Scan for the cell matching the given text and deliver its [x, y] coordinate at center. 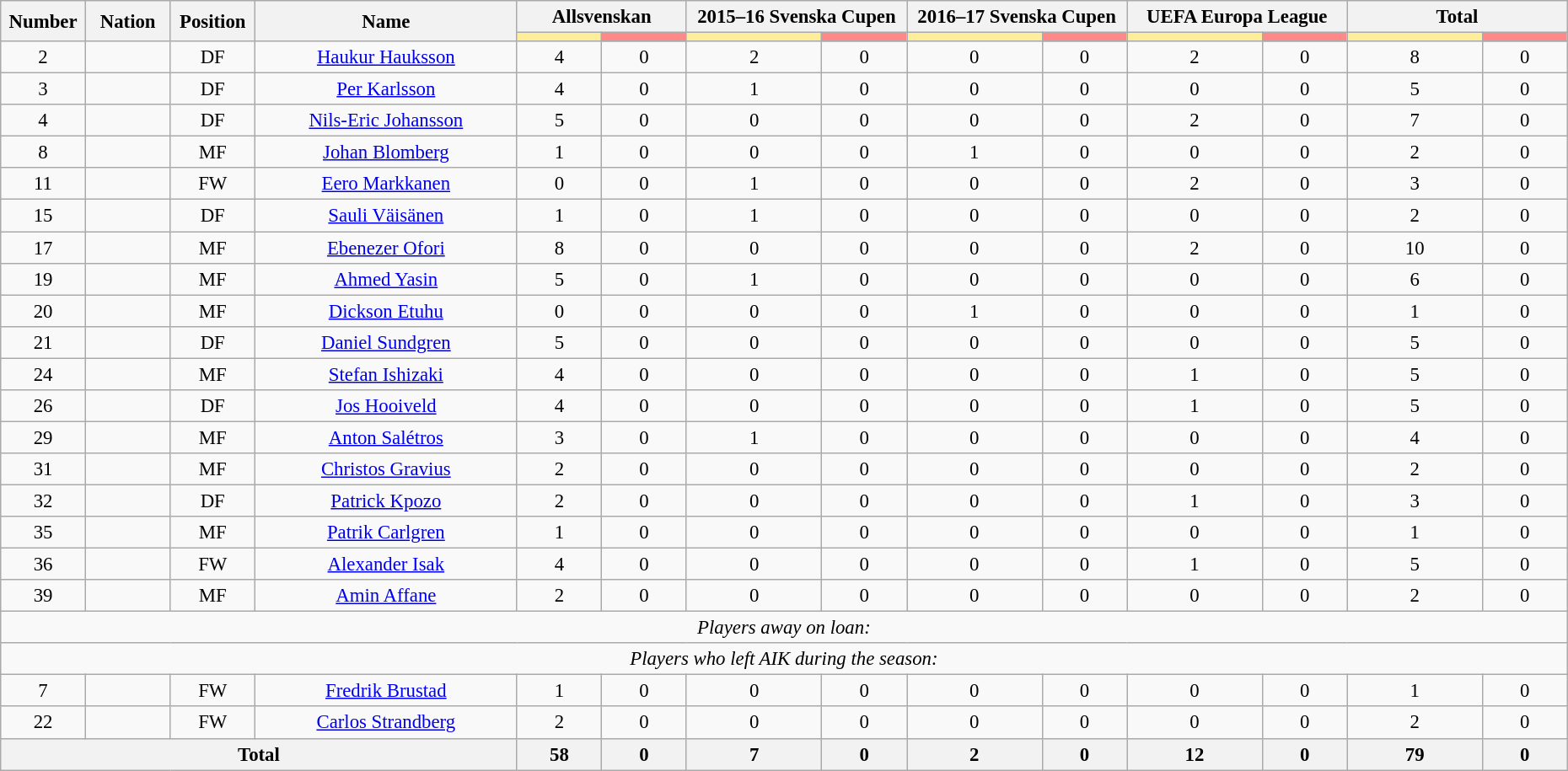
Anton Salétros [386, 437]
Allsvenskan [602, 17]
2015–16 Svenska Cupen [796, 17]
Players who left AIK during the season: [784, 659]
35 [44, 533]
22 [44, 723]
39 [44, 596]
17 [44, 248]
19 [44, 279]
12 [1195, 754]
26 [44, 406]
Position [212, 21]
Jos Hooiveld [386, 406]
Daniel Sundgren [386, 342]
Haukur Hauksson [386, 57]
29 [44, 437]
20 [44, 311]
Ebenezer Ofori [386, 248]
Nils-Eric Johansson [386, 120]
58 [560, 754]
UEFA Europa League [1238, 17]
10 [1415, 248]
Stefan Ishizaki [386, 374]
Carlos Strandberg [386, 723]
11 [44, 185]
24 [44, 374]
Alexander Isak [386, 565]
Patrick Kpozo [386, 501]
32 [44, 501]
79 [1415, 754]
Per Karlsson [386, 89]
31 [44, 469]
Amin Affane [386, 596]
21 [44, 342]
Fredrik Brustad [386, 691]
2016–17 Svenska Cupen [1017, 17]
15 [44, 216]
Johan Blomberg [386, 153]
Christos Gravius [386, 469]
36 [44, 565]
Eero Markkanen [386, 185]
Nation [128, 21]
Patrik Carlgren [386, 533]
6 [1415, 279]
Dickson Etuhu [386, 311]
Number [44, 21]
Name [386, 21]
Players away on loan: [784, 628]
Ahmed Yasin [386, 279]
Sauli Väisänen [386, 216]
